Locate the cell with the specified text and output its (x, y) center coordinate. 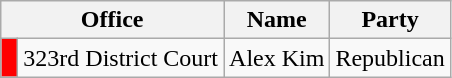
Republican (390, 58)
Alex Kim (277, 58)
Party (390, 20)
323rd District Court (121, 58)
Office (112, 20)
Name (277, 20)
